Capture the cell that displays the provided text and extract its (x, y) central coordinate. 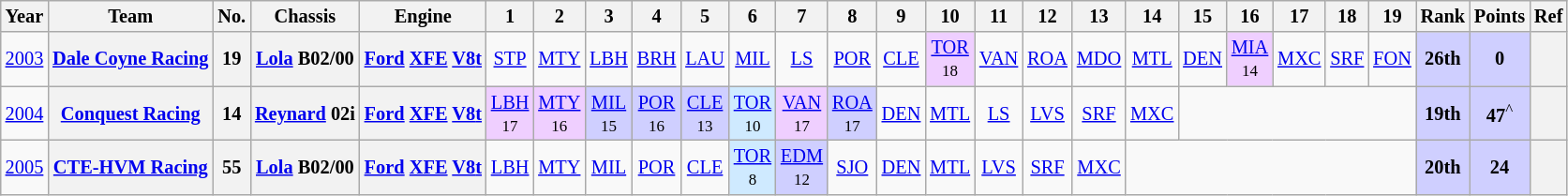
8 (853, 16)
VAN17 (802, 113)
MTY16 (559, 113)
No. (231, 16)
15 (1202, 16)
7 (802, 16)
TOR18 (950, 59)
4 (657, 16)
ROA (1048, 59)
3 (608, 16)
19th (1443, 113)
0 (1500, 59)
Reynard 02i (306, 113)
LAU (705, 59)
2003 (24, 59)
26th (1443, 59)
Conquest Racing (130, 113)
MIA14 (1250, 59)
10 (950, 16)
Ref (1548, 16)
TOR8 (753, 167)
POR16 (657, 113)
Dale Coyne Racing (130, 59)
17 (1299, 16)
6 (753, 16)
Team (130, 16)
47^ (1500, 113)
11 (999, 16)
2004 (24, 113)
5 (705, 16)
MIL15 (608, 113)
CLE13 (705, 113)
20th (1443, 167)
SJO (853, 167)
MDO (1098, 59)
Chassis (306, 16)
24 (1500, 167)
Year (24, 16)
STP (510, 59)
EDM12 (802, 167)
1 (510, 16)
2005 (24, 167)
CTE-HVM Racing (130, 167)
16 (1250, 16)
BRH (657, 59)
2 (559, 16)
12 (1048, 16)
Points (1500, 16)
18 (1347, 16)
13 (1098, 16)
ROA17 (853, 113)
VAN (999, 59)
FON (1392, 59)
TOR10 (753, 113)
9 (902, 16)
Rank (1443, 16)
Engine (424, 16)
LBH17 (510, 113)
55 (231, 167)
